Search for the cell housing the specified text and yield its [x, y] center coordinate. 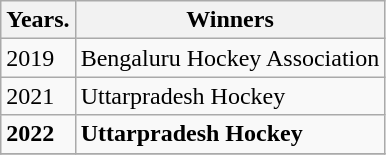
2022 [38, 134]
Bengaluru Hockey Association [230, 58]
2019 [38, 58]
2021 [38, 96]
Years. [38, 20]
Winners [230, 20]
